For the text-containing cell, return its midpoint in [X, Y] coordinate format. 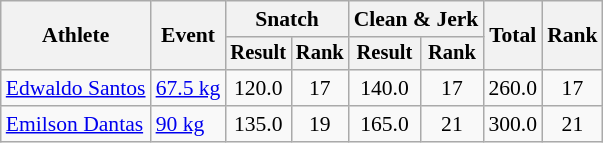
260.0 [512, 88]
Event [188, 36]
19 [320, 124]
135.0 [258, 124]
165.0 [385, 124]
67.5 kg [188, 88]
Edwaldo Santos [76, 88]
Snatch [286, 19]
Emilson Dantas [76, 124]
140.0 [385, 88]
Athlete [76, 36]
120.0 [258, 88]
Total [512, 36]
Clean & Jerk [416, 19]
300.0 [512, 124]
90 kg [188, 124]
